Search for the cell housing the specified text and yield its (x, y) center coordinate. 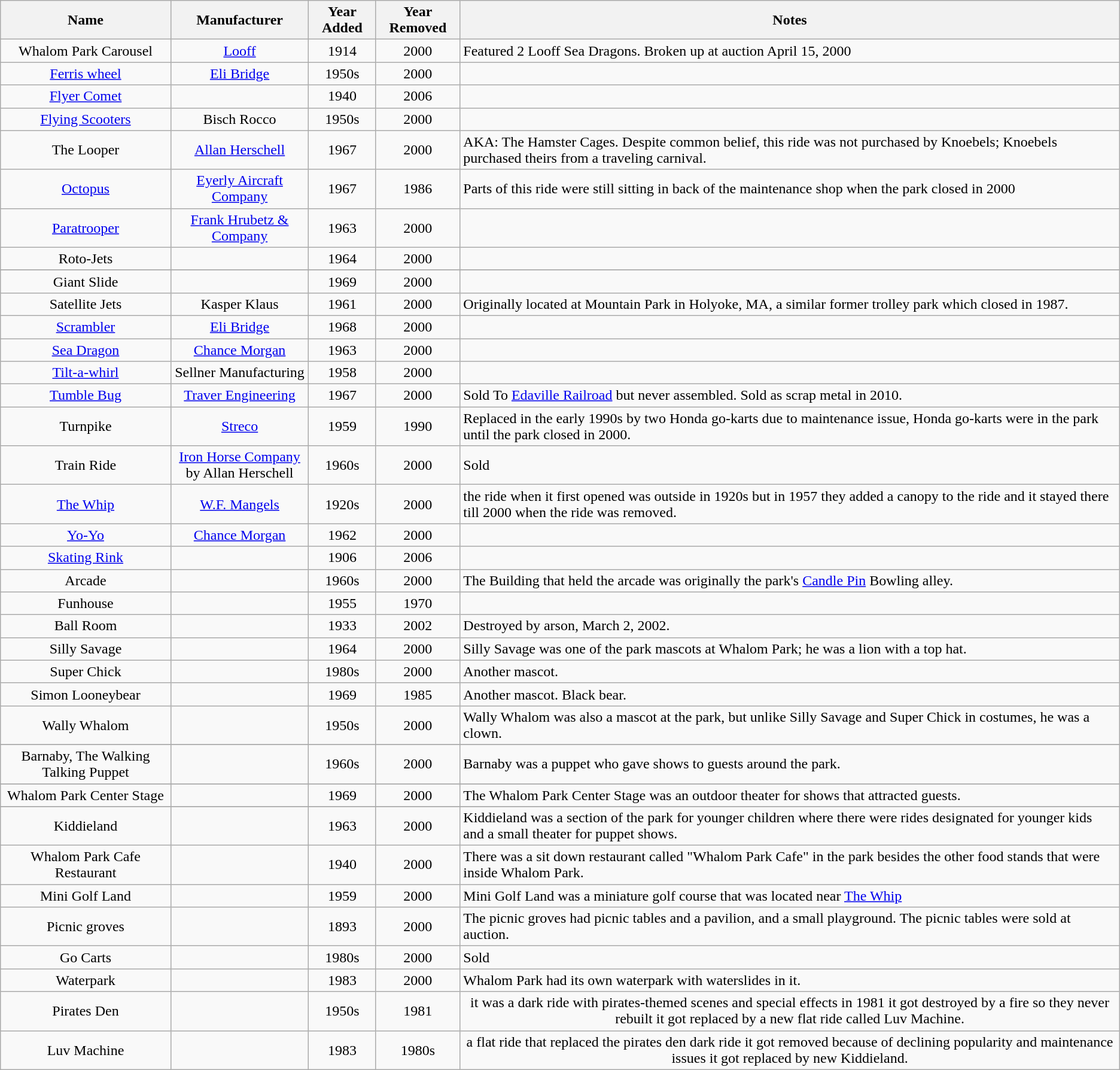
Wally Whalom (86, 725)
Year Removed (418, 20)
Arcade (86, 580)
Tumble Bug (86, 396)
Kiddieland was a section of the park for younger children where there were rides designated for younger kids and a small theater for puppet shows. (790, 826)
1970 (418, 603)
Kiddieland (86, 826)
Train Ride (86, 466)
Streco (239, 426)
Traver Engineering (239, 396)
Simon Looneybear (86, 694)
Iron Horse Companyby Allan Herschell (239, 466)
Barnaby, The Walking Talking Puppet (86, 764)
Luv Machine (86, 1050)
Sold To Edaville Railroad but never assembled. Sold as scrap metal in 2010. (790, 396)
Roto-Jets (86, 259)
1968 (342, 327)
Frank Hrubetz & Company (239, 227)
1981 (418, 1011)
There was a sit down restaurant called "Whalom Park Cafe" in the park besides the other food stands that were inside Whalom Park. (790, 865)
Paratrooper (86, 227)
Ferris wheel (86, 74)
Silly Savage was one of the park mascots at Whalom Park; he was a lion with a top hat. (790, 649)
1990 (418, 426)
1893 (342, 926)
Funhouse (86, 603)
Kasper Klaus (239, 304)
Replaced in the early 1990s by two Honda go-karts due to maintenance issue, Honda go-karts were in the park until the park closed in 2000. (790, 426)
Turnpike (86, 426)
Eyerly Aircraft Company (239, 189)
1955 (342, 603)
1933 (342, 626)
Looff (239, 51)
Scrambler (86, 327)
Mini Golf Land (86, 896)
The picnic groves had picnic tables and a pavilion, and a small playground. The picnic tables were sold at auction. (790, 926)
Flying Scooters (86, 119)
Picnic groves (86, 926)
Flyer Comet (86, 96)
Sellner Manufacturing (239, 373)
Whalom Park Center Stage (86, 795)
Wally Whalom was also a mascot at the park, but unlike Silly Savage and Super Chick in costumes, he was a clown. (790, 725)
W.F. Mangels (239, 504)
Another mascot. (790, 671)
Bisch Rocco (239, 119)
Originally located at Mountain Park in Holyoke, MA, a similar former trolley park which closed in 1987. (790, 304)
Allan Herschell (239, 150)
1920s (342, 504)
The Whip (86, 504)
Whalom Park had its own waterpark with waterslides in it. (790, 980)
Waterpark (86, 980)
AKA: The Hamster Cages. Despite common belief, this ride was not purchased by Knoebels; Knoebels purchased theirs from a traveling carnival. (790, 150)
Octopus (86, 189)
Giant Slide (86, 281)
Manufacturer (239, 20)
Go Carts (86, 957)
The Whalom Park Center Stage was an outdoor theater for shows that attracted guests. (790, 795)
Super Chick (86, 671)
Silly Savage (86, 649)
Barnaby was a puppet who gave shows to guests around the park. (790, 764)
1986 (418, 189)
Destroyed by arson, March 2, 2002. (790, 626)
Pirates Den (86, 1011)
Another mascot. Black bear. (790, 694)
The Building that held the arcade was originally the park's Candle Pin Bowling alley. (790, 580)
Whalom Park Cafe Restaurant (86, 865)
Notes (790, 20)
Featured 2 Looff Sea Dragons. Broken up at auction April 15, 2000 (790, 51)
1961 (342, 304)
Whalom Park Carousel (86, 51)
Satellite Jets (86, 304)
Yo-Yo (86, 535)
Ball Room (86, 626)
Year Added (342, 20)
Skating Rink (86, 558)
Sea Dragon (86, 350)
1962 (342, 535)
The Looper (86, 150)
Mini Golf Land was a miniature golf course that was located near The Whip (790, 896)
1906 (342, 558)
1914 (342, 51)
Parts of this ride were still sitting in back of the maintenance shop when the park closed in 2000 (790, 189)
1958 (342, 373)
1985 (418, 694)
Name (86, 20)
2002 (418, 626)
Tilt-a-whirl (86, 373)
